Search for the cell housing the specified text and yield its [X, Y] center coordinate. 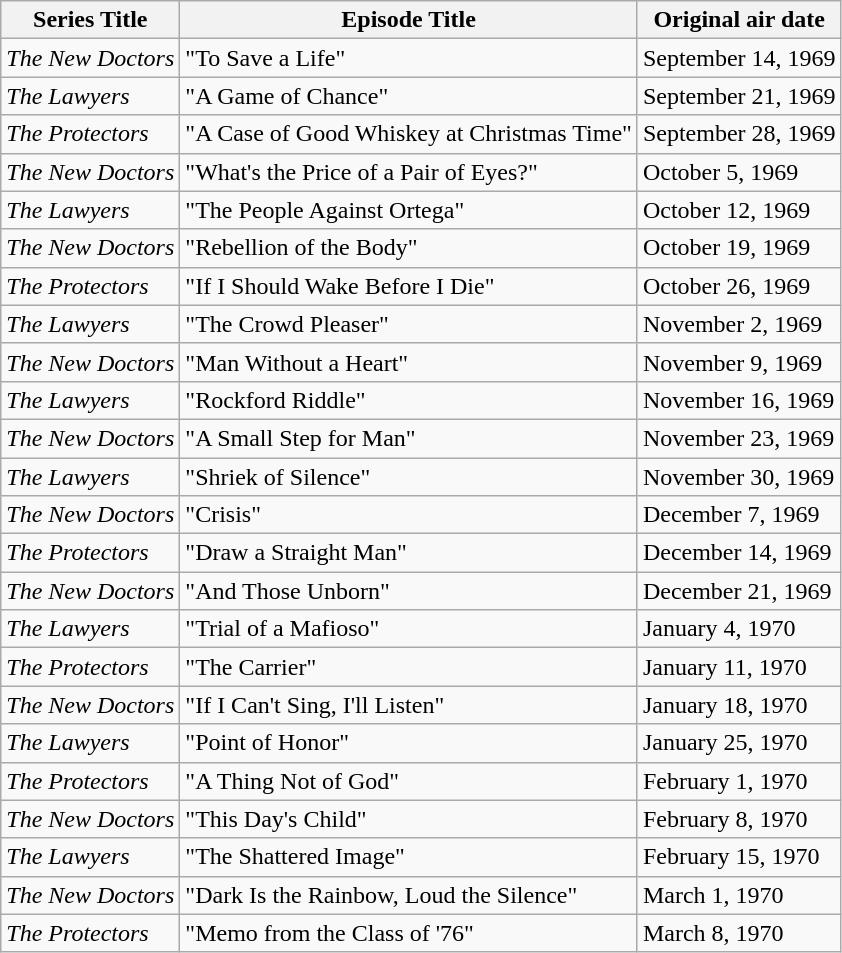
December 7, 1969 [739, 515]
"To Save a Life" [409, 58]
March 8, 1970 [739, 933]
March 1, 1970 [739, 895]
Series Title [90, 20]
"The Carrier" [409, 667]
February 1, 1970 [739, 781]
November 23, 1969 [739, 438]
November 2, 1969 [739, 324]
"The People Against Ortega" [409, 210]
"Trial of a Mafioso" [409, 629]
"Draw a Straight Man" [409, 553]
"And Those Unborn" [409, 591]
December 14, 1969 [739, 553]
"If I Should Wake Before I Die" [409, 286]
October 26, 1969 [739, 286]
Original air date [739, 20]
October 19, 1969 [739, 248]
February 15, 1970 [739, 857]
"Memo from the Class of '76" [409, 933]
September 21, 1969 [739, 96]
February 8, 1970 [739, 819]
"A Thing Not of God" [409, 781]
"Rebellion of the Body" [409, 248]
November 30, 1969 [739, 477]
"Dark Is the Rainbow, Loud the Silence" [409, 895]
November 16, 1969 [739, 400]
"Rockford Riddle" [409, 400]
January 11, 1970 [739, 667]
September 28, 1969 [739, 134]
January 18, 1970 [739, 705]
November 9, 1969 [739, 362]
October 12, 1969 [739, 210]
December 21, 1969 [739, 591]
"Point of Honor" [409, 743]
"This Day's Child" [409, 819]
September 14, 1969 [739, 58]
Episode Title [409, 20]
"Shriek of Silence" [409, 477]
January 25, 1970 [739, 743]
"The Shattered Image" [409, 857]
"Man Without a Heart" [409, 362]
"What's the Price of a Pair of Eyes?" [409, 172]
October 5, 1969 [739, 172]
January 4, 1970 [739, 629]
"A Game of Chance" [409, 96]
"If I Can't Sing, I'll Listen" [409, 705]
"The Crowd Pleaser" [409, 324]
"Crisis" [409, 515]
"A Small Step for Man" [409, 438]
"A Case of Good Whiskey at Christmas Time" [409, 134]
